Return [X, Y] of the center of cell containing provided text 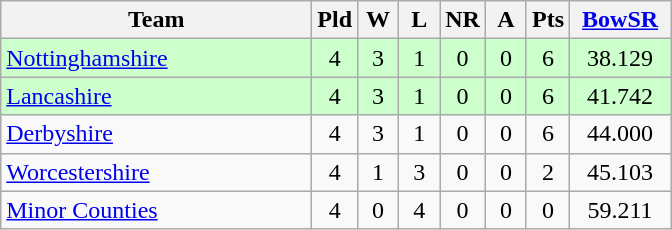
Worcestershire [156, 172]
Team [156, 20]
Derbyshire [156, 134]
44.000 [620, 134]
2 [548, 172]
A [506, 20]
Lancashire [156, 96]
Nottinghamshire [156, 58]
Pld [335, 20]
41.742 [620, 96]
L [420, 20]
BowSR [620, 20]
59.211 [620, 210]
Minor Counties [156, 210]
Pts [548, 20]
W [378, 20]
45.103 [620, 172]
NR [463, 20]
38.129 [620, 58]
